Find where the given text appears and provide that cell's center as [X, Y] coordinate. 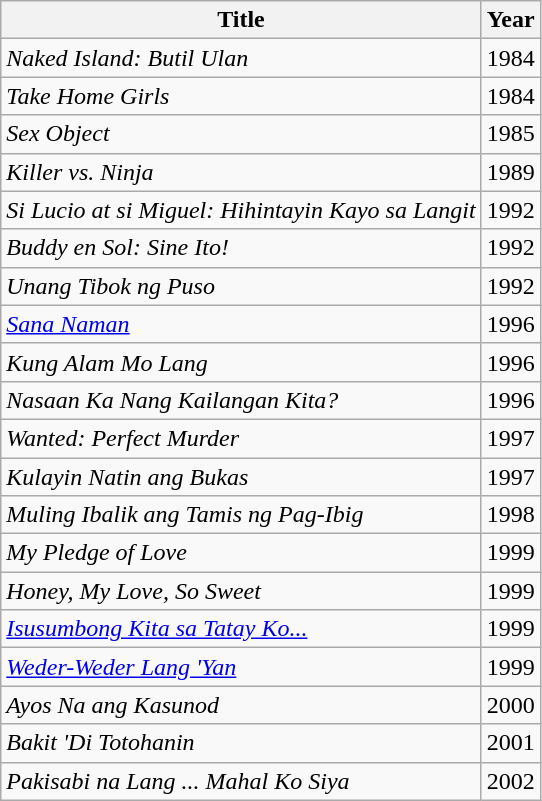
Unang Tibok ng Puso [241, 286]
My Pledge of Love [241, 553]
1985 [510, 134]
Si Lucio at si Miguel: Hihintayin Kayo sa Langit [241, 210]
Sana Naman [241, 324]
Kulayin Natin ang Bukas [241, 477]
Weder-Weder Lang 'Yan [241, 667]
Year [510, 20]
2001 [510, 743]
Wanted: Perfect Murder [241, 438]
Muling Ibalik ang Tamis ng Pag-Ibig [241, 515]
Nasaan Ka Nang Kailangan Kita? [241, 400]
Kung Alam Mo Lang [241, 362]
Title [241, 20]
Bakit 'Di Totohanin [241, 743]
Take Home Girls [241, 96]
Honey, My Love, So Sweet [241, 591]
Pakisabi na Lang ... Mahal Ko Siya [241, 781]
Ayos Na ang Kasunod [241, 705]
2000 [510, 705]
Killer vs. Ninja [241, 172]
Buddy en Sol: Sine Ito! [241, 248]
1998 [510, 515]
1989 [510, 172]
Isusumbong Kita sa Tatay Ko... [241, 629]
Naked Island: Butil Ulan [241, 58]
2002 [510, 781]
Sex Object [241, 134]
